Scan for the cell matching the given text and deliver its (X, Y) coordinate at center. 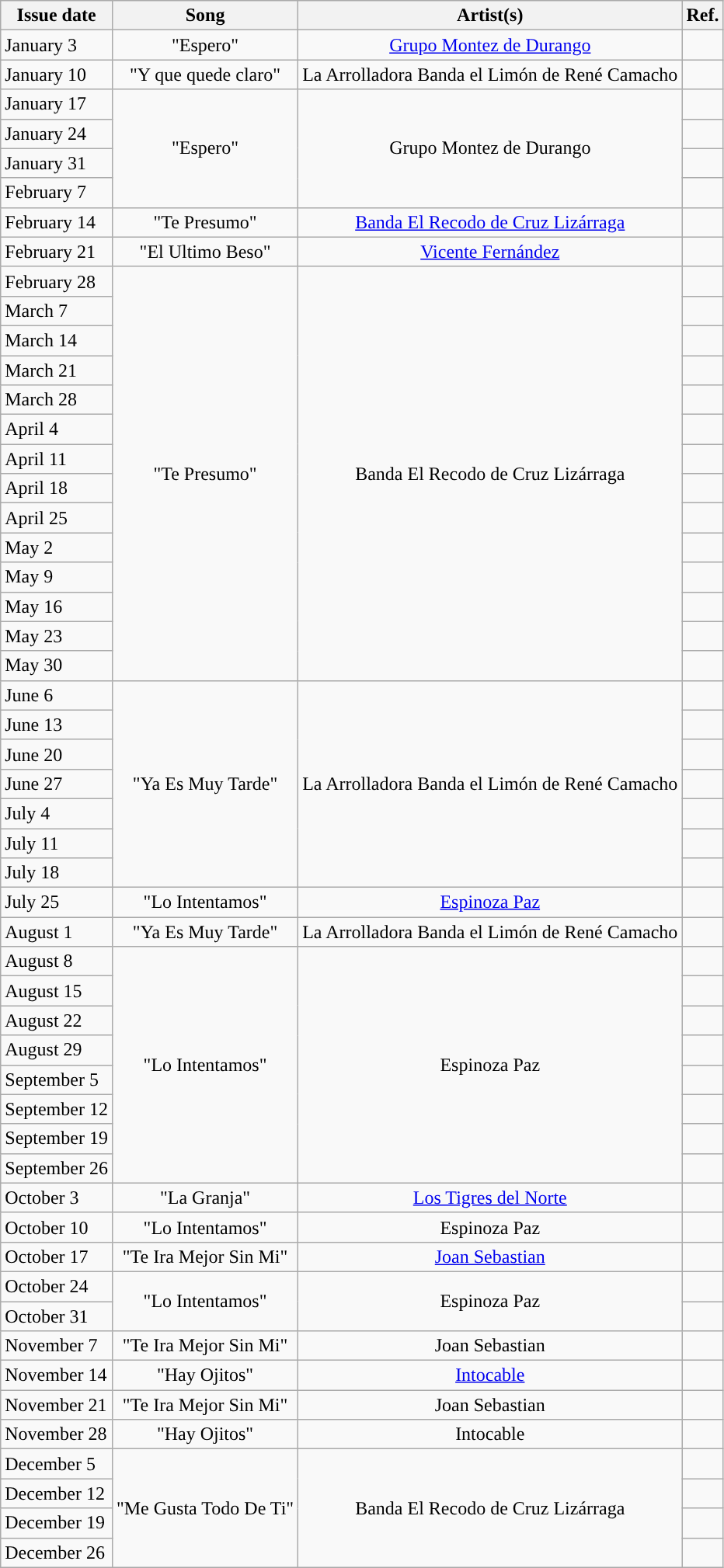
February 7 (57, 193)
November 21 (57, 1405)
April 25 (57, 518)
September 19 (57, 1139)
"Me Gusta Todo De Ti" (205, 1508)
January 3 (57, 45)
January 31 (57, 163)
March 14 (57, 340)
January 17 (57, 104)
March 28 (57, 400)
July 11 (57, 843)
May 23 (57, 636)
December 19 (57, 1523)
May 9 (57, 577)
October 10 (57, 1227)
June 20 (57, 754)
May 30 (57, 666)
July 25 (57, 902)
January 24 (57, 134)
August 1 (57, 932)
October 3 (57, 1198)
August 22 (57, 1020)
December 26 (57, 1552)
August 8 (57, 961)
March 21 (57, 370)
May 16 (57, 607)
September 5 (57, 1080)
Los Tigres del Norte (490, 1198)
April 11 (57, 459)
June 6 (57, 695)
February 28 (57, 281)
"El Ultimo Beso" (205, 252)
August 29 (57, 1050)
"Y que quede claro" (205, 75)
November 28 (57, 1434)
January 10 (57, 75)
Vicente Fernández (490, 252)
December 5 (57, 1464)
November 14 (57, 1375)
August 15 (57, 991)
November 7 (57, 1346)
September 12 (57, 1109)
April 4 (57, 429)
February 14 (57, 222)
October 24 (57, 1286)
Song (205, 16)
Ref. (702, 16)
Issue date (57, 16)
March 7 (57, 311)
April 18 (57, 488)
February 21 (57, 252)
September 26 (57, 1168)
July 4 (57, 813)
July 18 (57, 873)
June 13 (57, 725)
"La Granja" (205, 1198)
October 17 (57, 1257)
December 12 (57, 1493)
May 2 (57, 548)
June 27 (57, 784)
October 31 (57, 1316)
Artist(s) (490, 16)
